Pinpoint the cell where the given text exists, returning its (X, Y) midpoint coordinate. 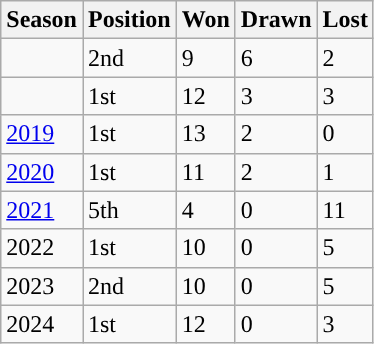
Lost (345, 20)
Drawn (276, 20)
5th (129, 210)
2020 (42, 172)
6 (276, 58)
2019 (42, 134)
Season (42, 20)
Won (206, 20)
Position (129, 20)
13 (206, 134)
2021 (42, 210)
1 (345, 172)
4 (206, 210)
2023 (42, 286)
9 (206, 58)
2022 (42, 248)
2024 (42, 324)
